Locate the cell with the specified text and output its (x, y) center coordinate. 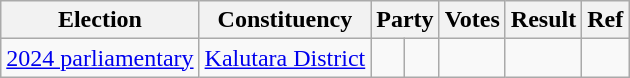
2024 parliamentary (100, 58)
Election (100, 20)
Party (405, 20)
Ref (606, 20)
Result (543, 20)
Constituency (285, 20)
Kalutara District (285, 58)
Votes (472, 20)
